From the cell containing the given text, extract its center point as [X, Y] coordinate. 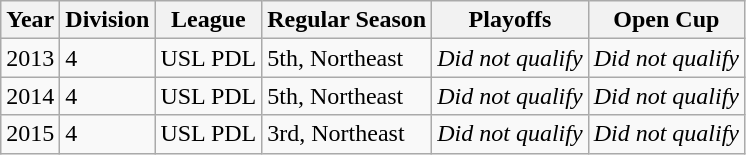
3rd, Northeast [347, 134]
Playoffs [510, 20]
2014 [30, 96]
2013 [30, 58]
Year [30, 20]
Regular Season [347, 20]
Division [108, 20]
Open Cup [666, 20]
League [208, 20]
2015 [30, 134]
